Detect which cell encompasses the target text, then output its (X, Y) center coordinate. 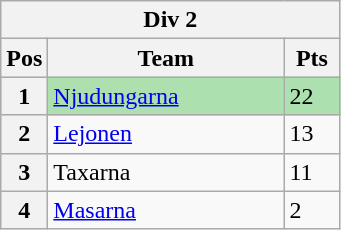
22 (312, 96)
Masarna (166, 210)
Pts (312, 58)
13 (312, 134)
1 (24, 96)
Lejonen (166, 134)
Div 2 (170, 20)
Pos (24, 58)
Njudungarna (166, 96)
Team (166, 58)
Taxarna (166, 172)
3 (24, 172)
4 (24, 210)
11 (312, 172)
